Output the (x, y) coordinate of the center of the cell containing the given text.  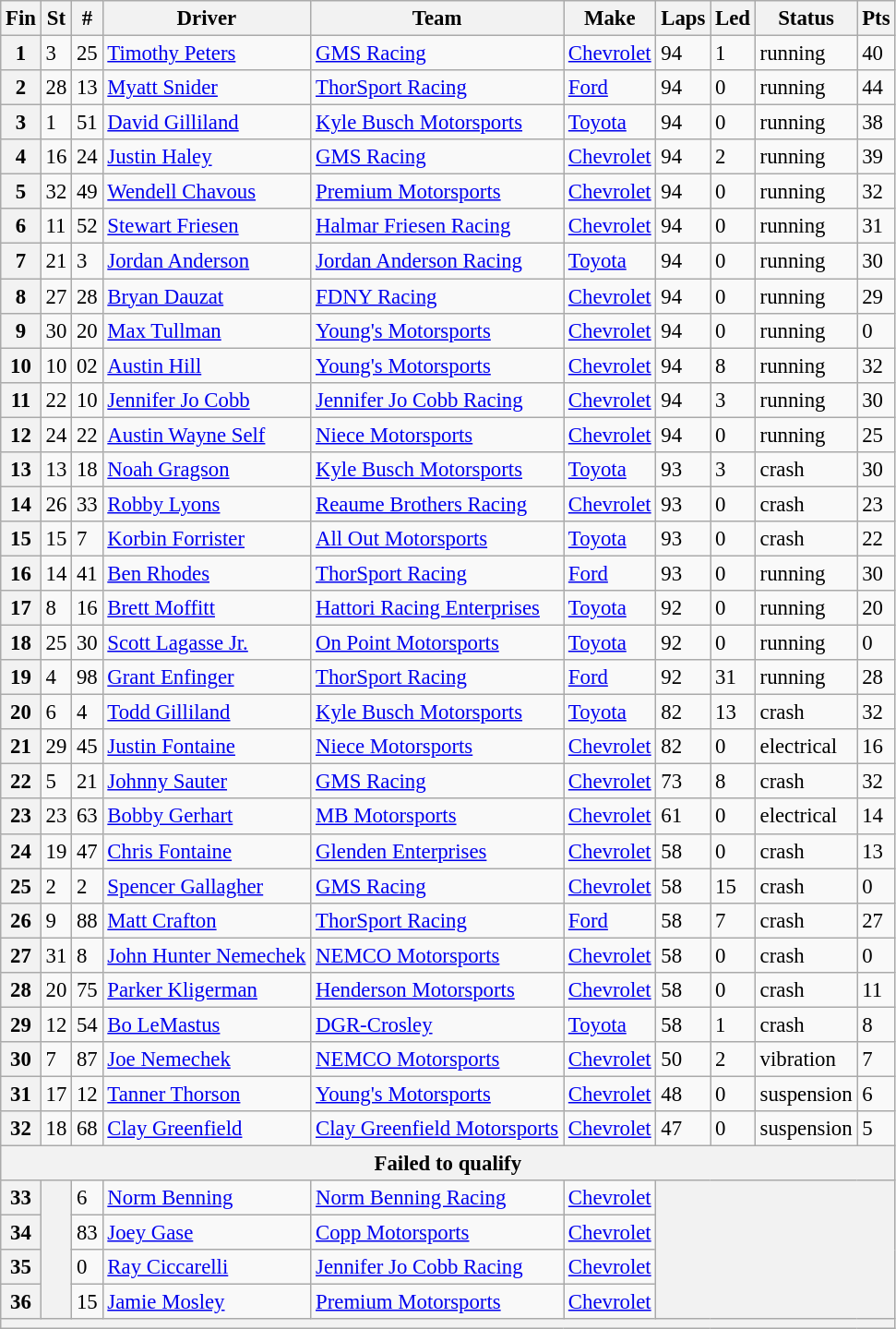
63 (87, 817)
Team (437, 18)
MB Motorsports (437, 817)
On Point Motorsports (437, 643)
36 (21, 1302)
40 (877, 54)
39 (877, 157)
Laps (683, 18)
51 (87, 123)
vibration (806, 1060)
Clay Greenfield Motorsports (437, 1129)
Make (610, 18)
All Out Motorsports (437, 539)
38 (877, 123)
52 (87, 226)
Wendell Chavous (207, 192)
83 (87, 1233)
61 (683, 817)
Jennifer Jo Cobb (207, 400)
87 (87, 1060)
Scott Lagasse Jr. (207, 643)
Justin Haley (207, 157)
Parker Kligerman (207, 990)
Norm Benning Racing (437, 1198)
44 (877, 88)
02 (87, 365)
St (55, 18)
Tanner Thorson (207, 1094)
DGR-Crosley (437, 1024)
Chris Fontaine (207, 851)
David Gilliland (207, 123)
35 (21, 1267)
Bo LeMastus (207, 1024)
Matt Crafton (207, 920)
68 (87, 1129)
Austin Wayne Self (207, 435)
Clay Greenfield (207, 1129)
73 (683, 782)
Robby Lyons (207, 504)
Korbin Forrister (207, 539)
Spencer Gallagher (207, 886)
Status (806, 18)
Austin Hill (207, 365)
Joe Nemechek (207, 1060)
Timothy Peters (207, 54)
Noah Gragson (207, 470)
Jamie Mosley (207, 1302)
Bobby Gerhart (207, 817)
Halmar Friesen Racing (437, 226)
48 (683, 1094)
Todd Gilliland (207, 712)
Driver (207, 18)
98 (87, 677)
Led (733, 18)
Brett Moffitt (207, 608)
Justin Fontaine (207, 747)
54 (87, 1024)
Failed to qualify (448, 1164)
Myatt Snider (207, 88)
FDNY Racing (437, 296)
34 (21, 1233)
88 (87, 920)
Henderson Motorsports (437, 990)
Joey Gase (207, 1233)
Johnny Sauter (207, 782)
49 (87, 192)
41 (87, 573)
Stewart Friesen (207, 226)
Copp Motorsports (437, 1233)
Norm Benning (207, 1198)
75 (87, 990)
Bryan Dauzat (207, 296)
Hattori Racing Enterprises (437, 608)
Ray Ciccarelli (207, 1267)
Pts (877, 18)
John Hunter Nemechek (207, 955)
Grant Enfinger (207, 677)
45 (87, 747)
# (87, 18)
Fin (21, 18)
Glenden Enterprises (437, 851)
Jordan Anderson Racing (437, 261)
Reaume Brothers Racing (437, 504)
50 (683, 1060)
Max Tullman (207, 330)
Jordan Anderson (207, 261)
Ben Rhodes (207, 573)
